Capture the cell that displays the provided text and extract its [X, Y] central coordinate. 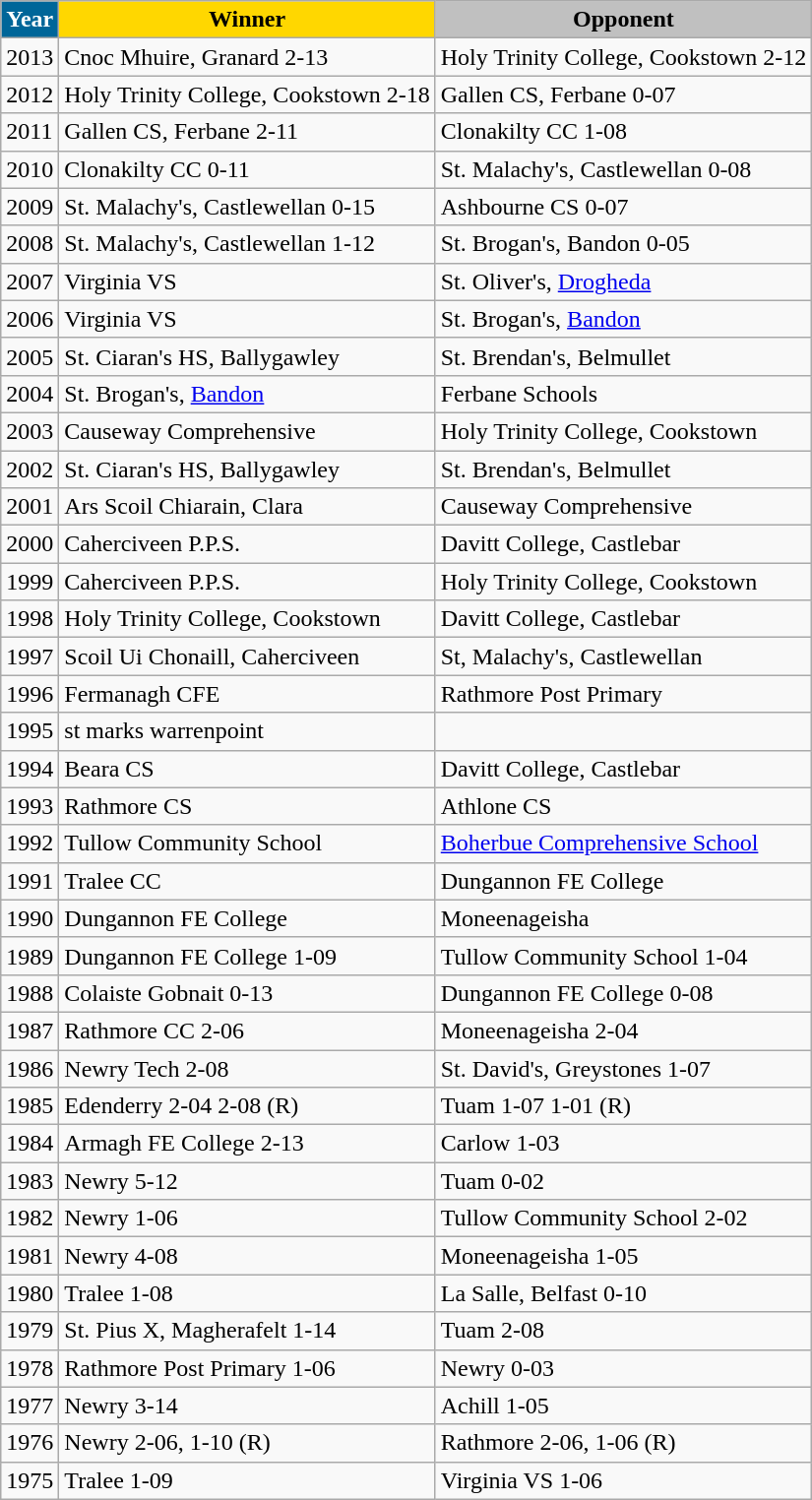
Rathmore CC 2-06 [247, 1031]
Gallen CS, Ferbane 0-07 [623, 94]
Newry 5-12 [247, 1181]
2004 [30, 394]
Dungannon FE College 0-08 [623, 993]
Tralee CC [247, 881]
St. Pius X, Magherafelt 1-14 [247, 1331]
St. Malachy's, Castlewellan 0-15 [247, 207]
st marks warrenpoint [247, 731]
1981 [30, 1256]
1995 [30, 731]
Carlow 1-03 [623, 1144]
Tullow Community School [247, 844]
Holy Trinity College, Cookstown 2-18 [247, 94]
Athlone CS [623, 806]
Tralee 1-09 [247, 1480]
Ars Scoil Chiarain, Clara [247, 507]
Newry 4-08 [247, 1256]
1991 [30, 881]
St. Oliver's, Drogheda [623, 281]
Tuam 1-07 1-01 (R) [623, 1106]
Rathmore 2-06, 1-06 (R) [623, 1443]
St, Malachy's, Castlewellan [623, 656]
Moneenageisha 2-04 [623, 1031]
1985 [30, 1106]
Tuam 0-02 [623, 1181]
2009 [30, 207]
St. Brogan's, Bandon 0-05 [623, 244]
Achill 1-05 [623, 1406]
1983 [30, 1181]
2000 [30, 544]
St. Malachy's, Castlewellan 1-12 [247, 244]
Ferbane Schools [623, 394]
La Salle, Belfast 0-10 [623, 1293]
2012 [30, 94]
1998 [30, 619]
1982 [30, 1219]
1977 [30, 1406]
Rathmore Post Primary [623, 694]
1996 [30, 694]
Opponent [623, 20]
Tullow Community School 2-02 [623, 1219]
1984 [30, 1144]
Colaiste Gobnait 0-13 [247, 993]
Tuam 2-08 [623, 1331]
Tullow Community School 1-04 [623, 956]
2003 [30, 431]
1994 [30, 769]
1999 [30, 582]
1976 [30, 1443]
2011 [30, 132]
1986 [30, 1068]
2010 [30, 169]
Rathmore Post Primary 1-06 [247, 1368]
2002 [30, 469]
2007 [30, 281]
Holy Trinity College, Cookstown 2-12 [623, 57]
2006 [30, 319]
Rathmore CS [247, 806]
Beara CS [247, 769]
Newry Tech 2-08 [247, 1068]
Ashbourne CS 0-07 [623, 207]
Newry 0-03 [623, 1368]
1988 [30, 993]
Scoil Ui Chonaill, Caherciveen [247, 656]
Virginia VS 1-06 [623, 1480]
Boherbue Comprehensive School [623, 844]
Dungannon FE College 1-09 [247, 956]
Moneenageisha [623, 918]
1980 [30, 1293]
Fermanagh CFE [247, 694]
St. Malachy's, Castlewellan 0-08 [623, 169]
Newry 3-14 [247, 1406]
Tralee 1-08 [247, 1293]
1993 [30, 806]
Gallen CS, Ferbane 2-11 [247, 132]
1992 [30, 844]
1989 [30, 956]
Newry 2-06, 1-10 (R) [247, 1443]
Cnoc Mhuire, Granard 2-13 [247, 57]
Year [30, 20]
1997 [30, 656]
Newry 1-06 [247, 1219]
Edenderry 2-04 2-08 (R) [247, 1106]
1975 [30, 1480]
Moneenageisha 1-05 [623, 1256]
Clonakilty CC 1-08 [623, 132]
1978 [30, 1368]
Clonakilty CC 0-11 [247, 169]
Armagh FE College 2-13 [247, 1144]
1990 [30, 918]
2013 [30, 57]
St. David's, Greystones 1-07 [623, 1068]
1987 [30, 1031]
2005 [30, 356]
Winner [247, 20]
2008 [30, 244]
2001 [30, 507]
1979 [30, 1331]
